Pinpoint the cell where the given text exists, returning its [X, Y] midpoint coordinate. 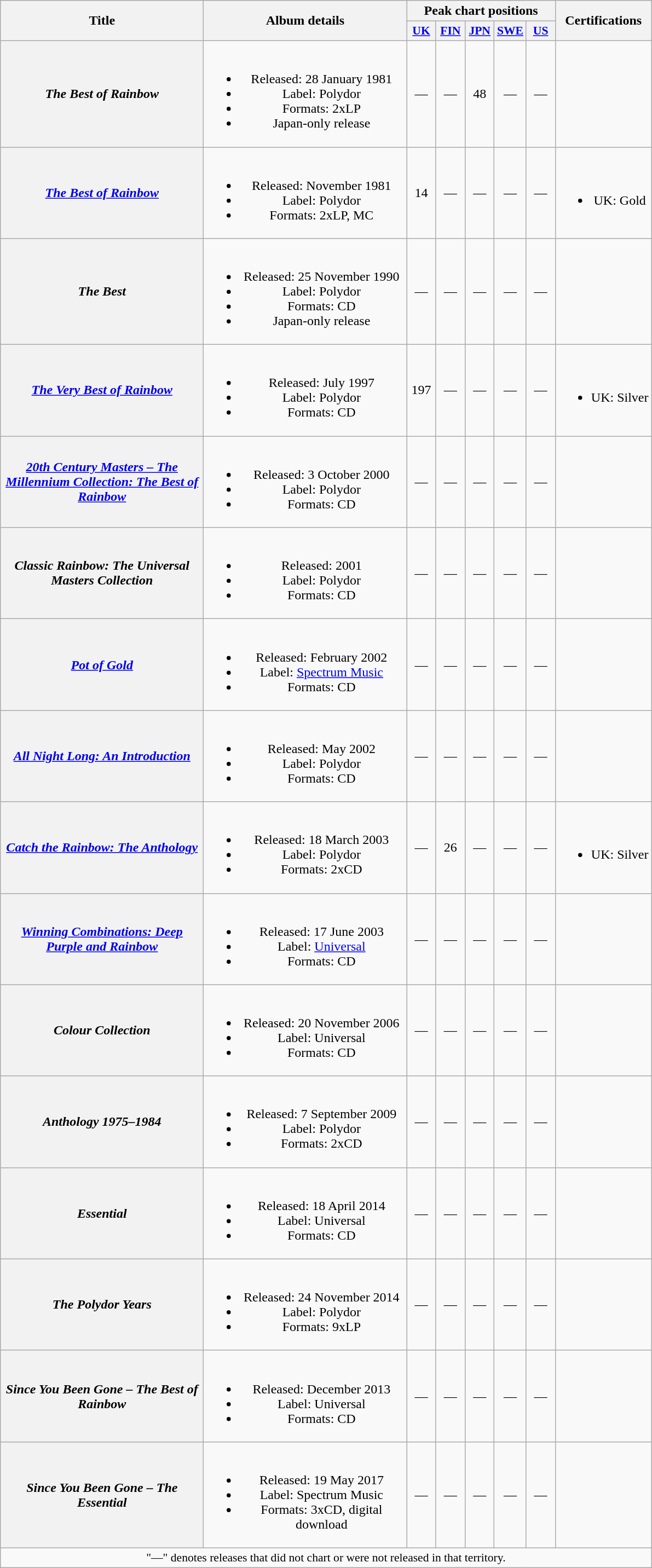
Released: May 2002Label: PolydorFormats: CD [305, 756]
Anthology 1975–1984 [102, 1122]
Released: 28 January 1981Label: PolydorFormats: 2xLPJapan-only release [305, 94]
Catch the Rainbow: The Anthology [102, 847]
Winning Combinations: Deep Purple and Rainbow [102, 939]
48 [480, 94]
26 [450, 847]
The Best [102, 292]
Released: 19 May 2017Label: Spectrum MusicFormats: 3xCD, digital download [305, 1495]
197 [422, 391]
Certifications [603, 21]
"—" denotes releases that did not chart or were not released in that territory. [326, 1558]
Released: December 2013Label: UniversalFormats: CD [305, 1396]
Released: February 2002Label: Spectrum MusicFormats: CD [305, 664]
FIN [450, 31]
Released: 7 September 2009Label: PolydorFormats: 2xCD [305, 1122]
All Night Long: An Introduction [102, 756]
Released: 2001Label: PolydorFormats: CD [305, 574]
Released: 25 November 1990Label: PolydorFormats: CDJapan-only release [305, 292]
US [541, 31]
Released: November 1981Label: PolydorFormats: 2xLP, MC [305, 193]
Released: July 1997Label: PolydorFormats: CD [305, 391]
Pot of Gold [102, 664]
Released: 20 November 2006Label: UniversalFormats: CD [305, 1030]
Since You Been Gone – The Essential [102, 1495]
Since You Been Gone – The Best of Rainbow [102, 1396]
SWE [510, 31]
JPN [480, 31]
Released: 18 April 2014Label: UniversalFormats: CD [305, 1213]
Peak chart positions [481, 11]
Album details [305, 21]
The Polydor Years [102, 1305]
Essential [102, 1213]
Released: 3 October 2000Label: PolydorFormats: CD [305, 482]
The Very Best of Rainbow [102, 391]
Classic Rainbow: The Universal Masters Collection [102, 574]
Colour Collection [102, 1030]
UK: Gold [603, 193]
14 [422, 193]
20th Century Masters – The Millennium Collection: The Best of Rainbow [102, 482]
Released: 18 March 2003Label: PolydorFormats: 2xCD [305, 847]
Released: 24 November 2014Label: PolydorFormats: 9xLP [305, 1305]
UK [422, 31]
Released: 17 June 2003Label: UniversalFormats: CD [305, 939]
Title [102, 21]
